Scan for the cell matching the given text and deliver its (X, Y) coordinate at center. 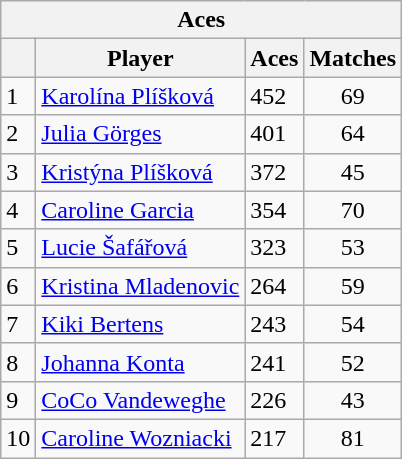
54 (353, 324)
Matches (353, 58)
Johanna Konta (140, 362)
243 (274, 324)
81 (353, 438)
7 (18, 324)
Kristýna Plíšková (140, 172)
Kiki Bertens (140, 324)
217 (274, 438)
354 (274, 210)
241 (274, 362)
CoCo Vandeweghe (140, 400)
Player (140, 58)
69 (353, 96)
9 (18, 400)
4 (18, 210)
64 (353, 134)
6 (18, 286)
2 (18, 134)
43 (353, 400)
452 (274, 96)
5 (18, 248)
3 (18, 172)
53 (353, 248)
264 (274, 286)
372 (274, 172)
45 (353, 172)
401 (274, 134)
226 (274, 400)
70 (353, 210)
59 (353, 286)
323 (274, 248)
1 (18, 96)
Caroline Wozniacki (140, 438)
8 (18, 362)
Julia Görges (140, 134)
Karolína Plíšková (140, 96)
10 (18, 438)
Lucie Šafářová (140, 248)
Kristina Mladenovic (140, 286)
Caroline Garcia (140, 210)
52 (353, 362)
